Capture the cell that displays the provided text and extract its (X, Y) central coordinate. 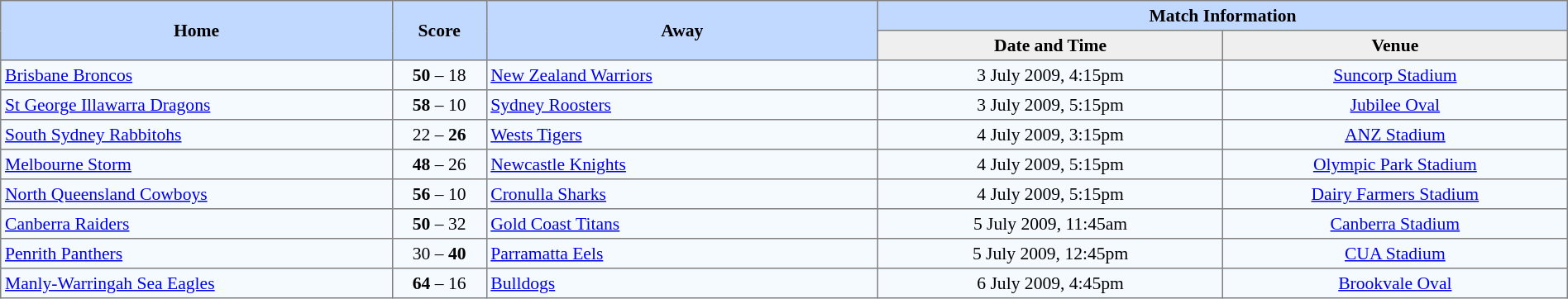
North Queensland Cowboys (197, 194)
Date and Time (1050, 45)
Canberra Stadium (1394, 224)
Home (197, 31)
3 July 2009, 5:15pm (1050, 105)
Match Information (1223, 16)
Jubilee Oval (1394, 105)
56 – 10 (439, 194)
50 – 18 (439, 75)
Canberra Raiders (197, 224)
Brookvale Oval (1394, 283)
48 – 26 (439, 164)
4 July 2009, 3:15pm (1050, 135)
New Zealand Warriors (682, 75)
5 July 2009, 12:45pm (1050, 254)
Suncorp Stadium (1394, 75)
CUA Stadium (1394, 254)
64 – 16 (439, 283)
Score (439, 31)
Away (682, 31)
Bulldogs (682, 283)
Melbourne Storm (197, 164)
Brisbane Broncos (197, 75)
50 – 32 (439, 224)
5 July 2009, 11:45am (1050, 224)
Manly-Warringah Sea Eagles (197, 283)
Parramatta Eels (682, 254)
Wests Tigers (682, 135)
30 – 40 (439, 254)
3 July 2009, 4:15pm (1050, 75)
Cronulla Sharks (682, 194)
Newcastle Knights (682, 164)
South Sydney Rabbitohs (197, 135)
ANZ Stadium (1394, 135)
Venue (1394, 45)
6 July 2009, 4:45pm (1050, 283)
Gold Coast Titans (682, 224)
Sydney Roosters (682, 105)
Olympic Park Stadium (1394, 164)
58 – 10 (439, 105)
Dairy Farmers Stadium (1394, 194)
Penrith Panthers (197, 254)
St George Illawarra Dragons (197, 105)
22 – 26 (439, 135)
